Determine the [X, Y] coordinate at the center of the cell enclosing the given text.  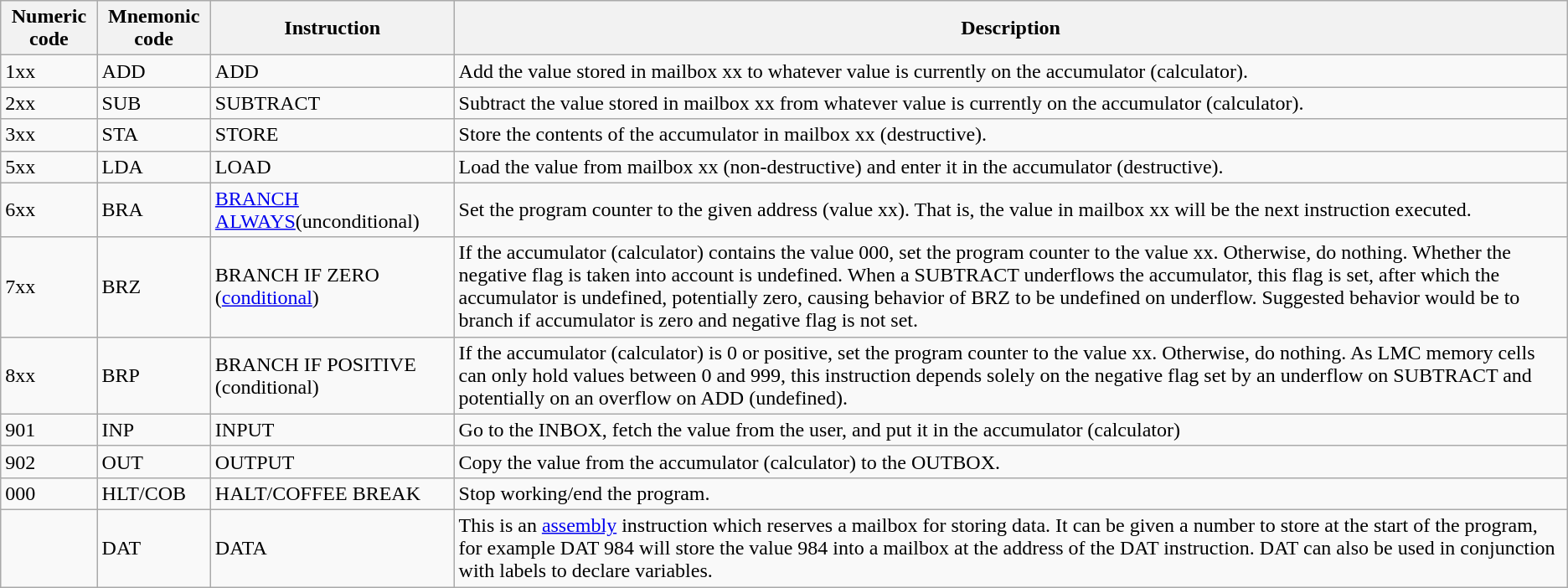
5xx [49, 167]
902 [49, 462]
Set the program counter to the given address (value xx). That is, the value in mailbox xx will be the next instruction executed. [1010, 209]
Stop working/end the program. [1010, 493]
000 [49, 493]
BRP [154, 375]
Add the value stored in mailbox xx to whatever value is currently on the accumulator (calculator). [1010, 71]
Numeric code [49, 28]
Go to the INBOX, fetch the value from the user, and put it in the accumulator (calculator) [1010, 430]
DATA [332, 548]
3xx [49, 135]
Copy the value from the accumulator (calculator) to the OUTBOX. [1010, 462]
OUT [154, 462]
INPUT [332, 430]
8xx [49, 375]
6xx [49, 209]
BRA [154, 209]
Subtract the value stored in mailbox xx from whatever value is currently on the accumulator (calculator). [1010, 103]
HLT/COB [154, 493]
Description [1010, 28]
BRANCH ALWAYS(unconditional) [332, 209]
BRANCH IF POSITIVE (conditional) [332, 375]
Load the value from mailbox xx (non-destructive) and enter it in the accumulator (destructive). [1010, 167]
STORE [332, 135]
SUB [154, 103]
Mnemonic code [154, 28]
OUTPUT [332, 462]
Instruction [332, 28]
DAT [154, 548]
BRANCH IF ZERO (conditional) [332, 286]
LOAD [332, 167]
HALT/COFFEE BREAK [332, 493]
INP [154, 430]
BRZ [154, 286]
1xx [49, 71]
901 [49, 430]
SUBTRACT [332, 103]
LDA [154, 167]
Store the contents of the accumulator in mailbox xx (destructive). [1010, 135]
2xx [49, 103]
STA [154, 135]
7xx [49, 286]
